Scan for the cell matching the given text and deliver its [x, y] coordinate at center. 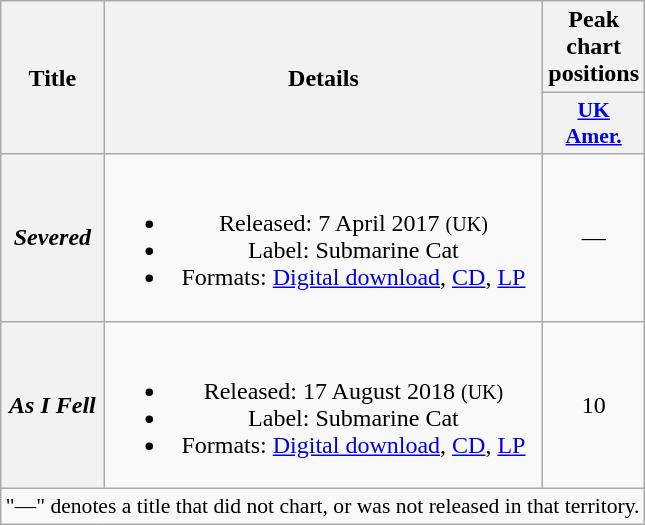
Released: 17 August 2018 (UK)Label: Submarine CatFormats: Digital download, CD, LP [324, 404]
Severed [52, 238]
As I Fell [52, 404]
Released: 7 April 2017 (UK)Label: Submarine CatFormats: Digital download, CD, LP [324, 238]
UKAmer. [594, 124]
Peak chart positions [594, 47]
Title [52, 78]
— [594, 238]
10 [594, 404]
"—" denotes a title that did not chart, or was not released in that territory. [323, 506]
Details [324, 78]
